Pinpoint the cell where the given text exists, returning its (x, y) midpoint coordinate. 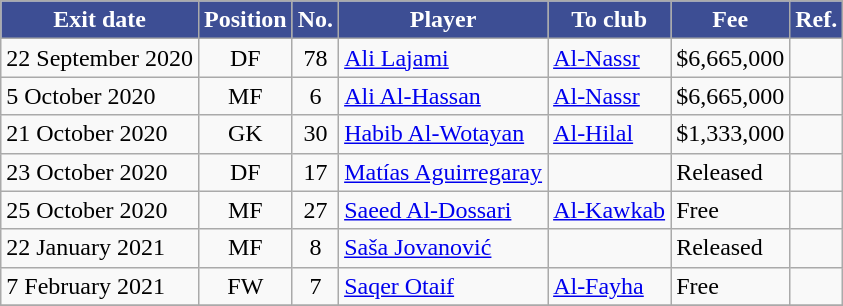
GK (245, 134)
23 October 2020 (100, 172)
78 (315, 58)
30 (315, 134)
22 September 2020 (100, 58)
7 February 2021 (100, 286)
Ref. (816, 20)
Al-Hilal (610, 134)
Saša Jovanović (444, 248)
FW (245, 286)
Position (245, 20)
To club (610, 20)
7 (315, 286)
25 October 2020 (100, 210)
No. (315, 20)
Al-Kawkab (610, 210)
Fee (730, 20)
Ali Al-Hassan (444, 96)
5 October 2020 (100, 96)
Saqer Otaif (444, 286)
6 (315, 96)
$1,333,000 (730, 134)
27 (315, 210)
22 January 2021 (100, 248)
Saeed Al-Dossari (444, 210)
Ali Lajami (444, 58)
Exit date (100, 20)
Al-Fayha (610, 286)
Player (444, 20)
21 October 2020 (100, 134)
17 (315, 172)
Matías Aguirregaray (444, 172)
8 (315, 248)
Habib Al-Wotayan (444, 134)
